Provide the (x, y) coordinate of the cell's center where the given text is located.  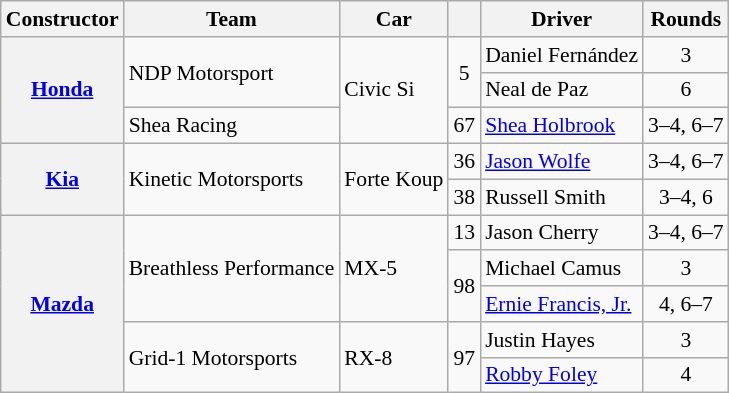
Jason Cherry (562, 233)
RX-8 (394, 358)
6 (686, 90)
Kia (62, 180)
13 (464, 233)
Grid-1 Motorsports (232, 358)
Ernie Francis, Jr. (562, 304)
Car (394, 19)
Mazda (62, 304)
NDP Motorsport (232, 72)
Driver (562, 19)
Kinetic Motorsports (232, 180)
3–4, 6 (686, 197)
97 (464, 358)
38 (464, 197)
Neal de Paz (562, 90)
Honda (62, 90)
MX-5 (394, 268)
Michael Camus (562, 269)
Rounds (686, 19)
Civic Si (394, 90)
36 (464, 162)
4 (686, 375)
67 (464, 126)
Team (232, 19)
Daniel Fernández (562, 55)
Forte Koup (394, 180)
Jason Wolfe (562, 162)
Shea Racing (232, 126)
4, 6–7 (686, 304)
Shea Holbrook (562, 126)
Russell Smith (562, 197)
Robby Foley (562, 375)
5 (464, 72)
Justin Hayes (562, 340)
Constructor (62, 19)
Breathless Performance (232, 268)
98 (464, 286)
